Extract the [x, y] coordinate from the center of the cell holding the provided text.  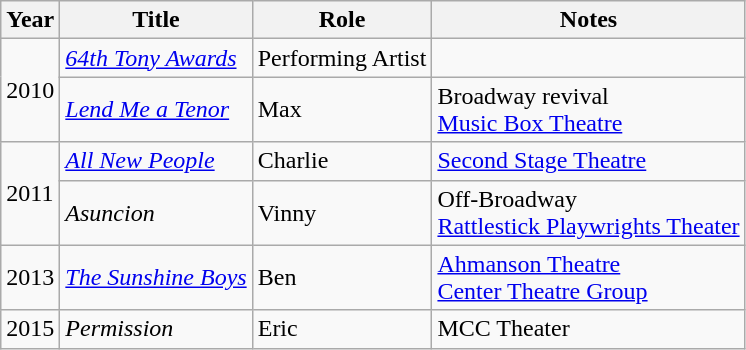
Asuncion [156, 212]
Lend Me a Tenor [156, 110]
Year [30, 20]
Eric [342, 329]
Permission [156, 329]
Off-BroadwayRattlestick Playwrights Theater [588, 212]
Broadway revivalMusic Box Theatre [588, 110]
2010 [30, 90]
Max [342, 110]
2015 [30, 329]
Notes [588, 20]
The Sunshine Boys [156, 278]
Role [342, 20]
2013 [30, 278]
Performing Artist [342, 58]
Charlie [342, 161]
64th Tony Awards [156, 58]
Title [156, 20]
2011 [30, 194]
All New People [156, 161]
Ben [342, 278]
Ahmanson TheatreCenter Theatre Group [588, 278]
MCC Theater [588, 329]
Vinny [342, 212]
Second Stage Theatre [588, 161]
